Return (x, y) of the center of cell containing provided text 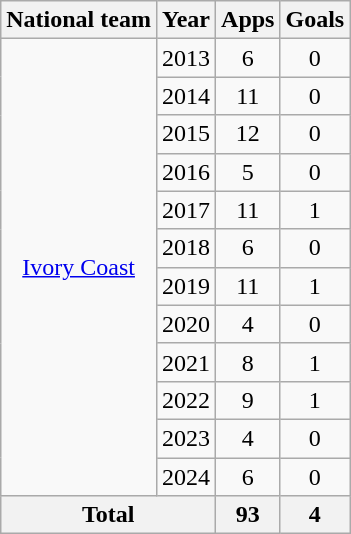
93 (248, 515)
2018 (186, 248)
2015 (186, 134)
2023 (186, 438)
2024 (186, 477)
2014 (186, 96)
2016 (186, 172)
2022 (186, 400)
2020 (186, 324)
Total (108, 515)
2021 (186, 362)
National team (79, 20)
12 (248, 134)
2019 (186, 286)
Apps (248, 20)
Ivory Coast (79, 268)
Year (186, 20)
5 (248, 172)
2013 (186, 58)
2017 (186, 210)
9 (248, 400)
Goals (315, 20)
8 (248, 362)
